Provide the (X, Y) coordinate of the cell's center where the given text is located.  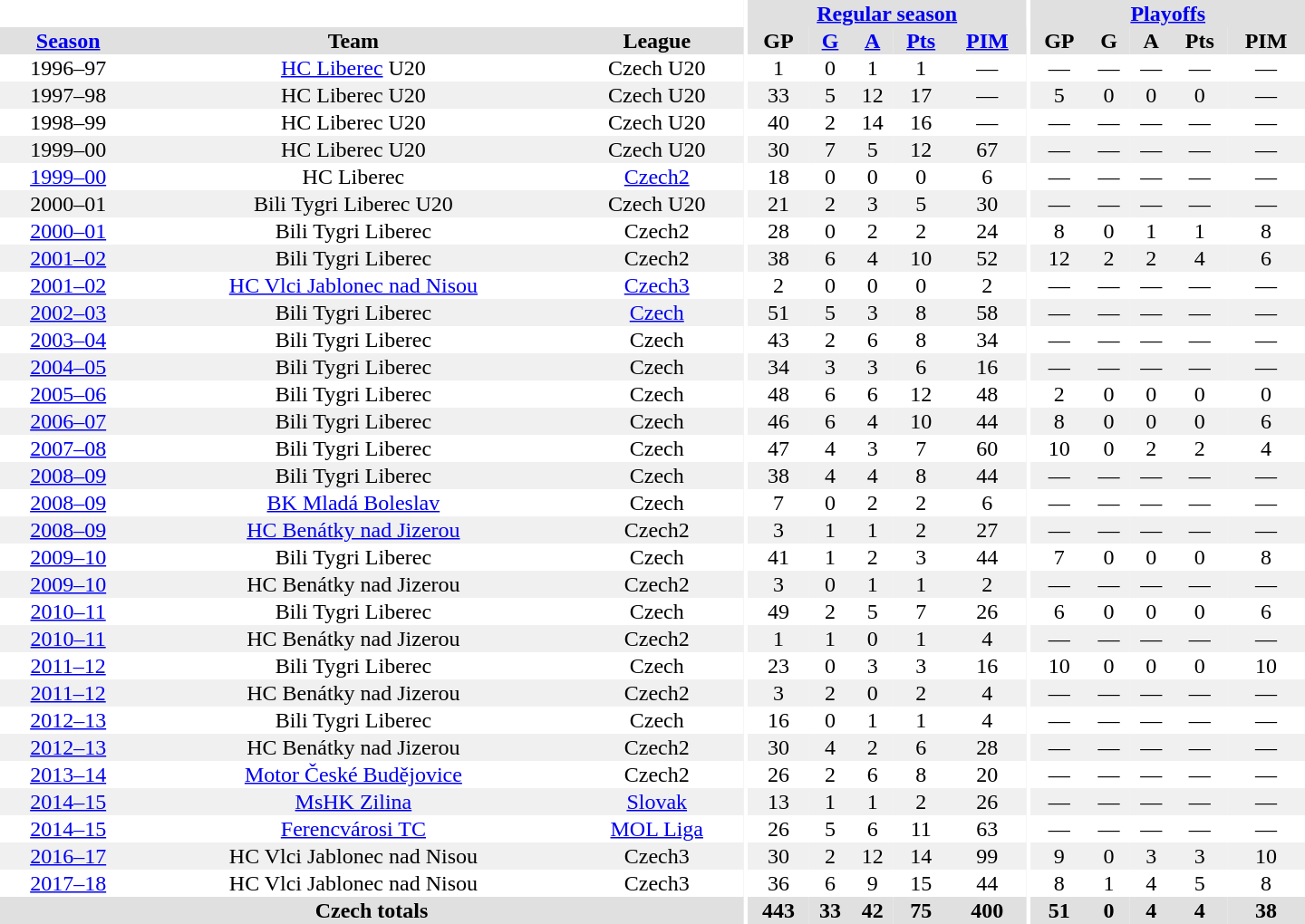
BK Mladá Boleslav (353, 503)
24 (987, 231)
42 (872, 910)
58 (987, 313)
MOL Liga (656, 829)
Playoffs (1167, 14)
21 (778, 204)
League (656, 41)
Bili Tygri Liberec U20 (353, 204)
75 (921, 910)
2005–06 (68, 394)
Season (68, 41)
Ferencvárosi TC (353, 829)
1998–99 (68, 122)
15 (921, 883)
60 (987, 448)
1996–97 (68, 68)
11 (921, 829)
27 (987, 530)
2013–14 (68, 775)
52 (987, 258)
Czech totals (372, 910)
63 (987, 829)
47 (778, 448)
2006–07 (68, 421)
20 (987, 775)
2004–05 (68, 367)
Team (353, 41)
Regular season (886, 14)
Motor České Budějovice (353, 775)
443 (778, 910)
2017–18 (68, 883)
MsHK Zilina (353, 802)
43 (778, 340)
18 (778, 177)
2003–04 (68, 340)
400 (987, 910)
23 (778, 666)
49 (778, 611)
1997–98 (68, 95)
Slovak (656, 802)
99 (987, 856)
46 (778, 421)
41 (778, 557)
36 (778, 883)
17 (921, 95)
67 (987, 149)
40 (778, 122)
2002–03 (68, 313)
2016–17 (68, 856)
HC Liberec (353, 177)
13 (778, 802)
2007–08 (68, 448)
